Pinpoint the cell where the given text exists, returning its (x, y) midpoint coordinate. 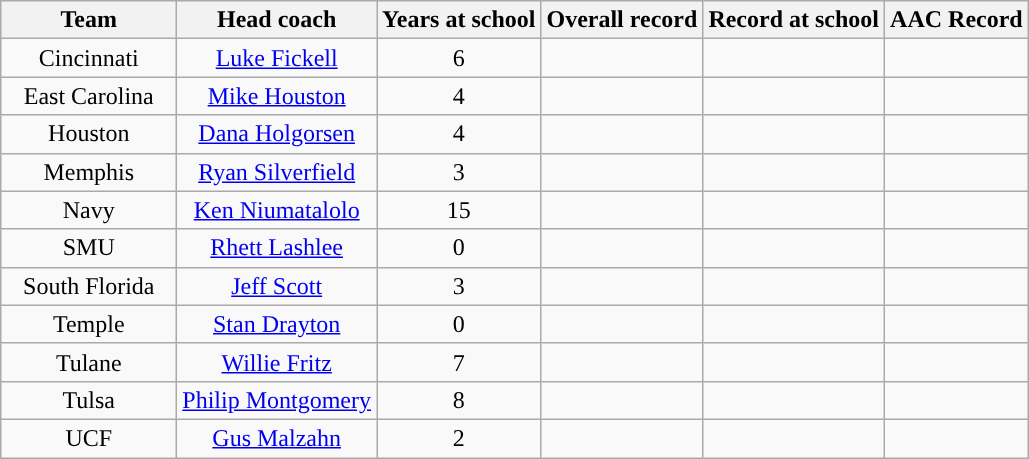
Years at school (459, 20)
Navy (89, 210)
Tulane (89, 362)
Tulsa (89, 400)
SMU (89, 248)
East Carolina (89, 96)
8 (459, 400)
Luke Fickell (277, 58)
2 (459, 438)
15 (459, 210)
Record at school (794, 20)
Mike Houston (277, 96)
Gus Malzahn (277, 438)
7 (459, 362)
Memphis (89, 172)
Rhett Lashlee (277, 248)
Cincinnati (89, 58)
Team (89, 20)
Houston (89, 134)
Head coach (277, 20)
Dana Holgorsen (277, 134)
Jeff Scott (277, 286)
Philip Montgomery (277, 400)
AAC Record (957, 20)
6 (459, 58)
Willie Fritz (277, 362)
Ryan Silverfield (277, 172)
UCF (89, 438)
Stan Drayton (277, 324)
South Florida (89, 286)
Overall record (622, 20)
Ken Niumatalolo (277, 210)
Temple (89, 324)
